Search for the cell housing the specified text and yield its [X, Y] center coordinate. 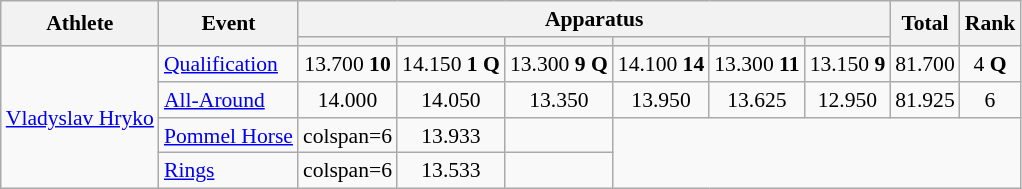
Rings [228, 171]
13.150 9 [848, 64]
14.000 [348, 100]
Event [228, 24]
81.700 [924, 64]
Vladyslav Hryko [80, 117]
Qualification [228, 64]
14.050 [451, 100]
12.950 [848, 100]
13.700 10 [348, 64]
13.625 [756, 100]
4 Q [990, 64]
Athlete [80, 24]
14.100 14 [661, 64]
81.925 [924, 100]
Rank [990, 24]
13.950 [661, 100]
14.150 1 Q [451, 64]
6 [990, 100]
Pommel Horse [228, 136]
Apparatus [594, 19]
13.933 [451, 136]
All-Around [228, 100]
Total [924, 24]
13.533 [451, 171]
13.350 [559, 100]
13.300 9 Q [559, 64]
13.300 11 [756, 64]
